Determine the [x, y] coordinate at the center of the cell enclosing the given text.  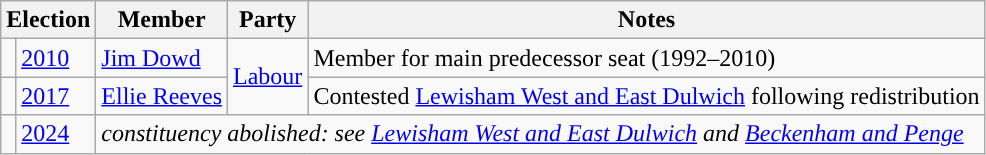
2010 [56, 58]
Contested Lewisham West and East Dulwich following redistribution [646, 96]
2017 [56, 96]
constituency abolished: see Lewisham West and East Dulwich and Beckenham and Penge [540, 134]
Notes [646, 20]
Party [268, 20]
Jim Dowd [162, 58]
Member [162, 20]
Labour [268, 77]
Ellie Reeves [162, 96]
2024 [56, 134]
Member for main predecessor seat (1992–2010) [646, 58]
Election [48, 20]
